Return (x, y) of the center of cell containing provided text 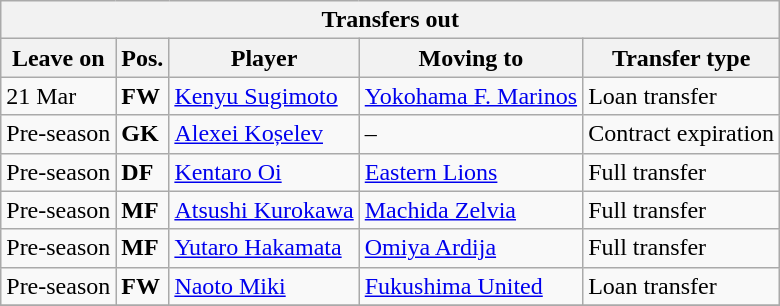
Transfers out (390, 20)
Player (264, 58)
Kenyu Sugimoto (264, 96)
GK (142, 134)
Machida Zelvia (470, 210)
Fukushima United (470, 286)
Alexei Koșelev (264, 134)
Leave on (58, 58)
Kentaro Oi (264, 172)
Contract expiration (682, 134)
Moving to (470, 58)
Naoto Miki (264, 286)
Yokohama F. Marinos (470, 96)
Pos. (142, 58)
– (470, 134)
DF (142, 172)
Yutaro Hakamata (264, 248)
Omiya Ardija (470, 248)
Atsushi Kurokawa (264, 210)
Transfer type (682, 58)
21 Mar (58, 96)
Eastern Lions (470, 172)
